Capture the cell that displays the provided text and extract its (x, y) central coordinate. 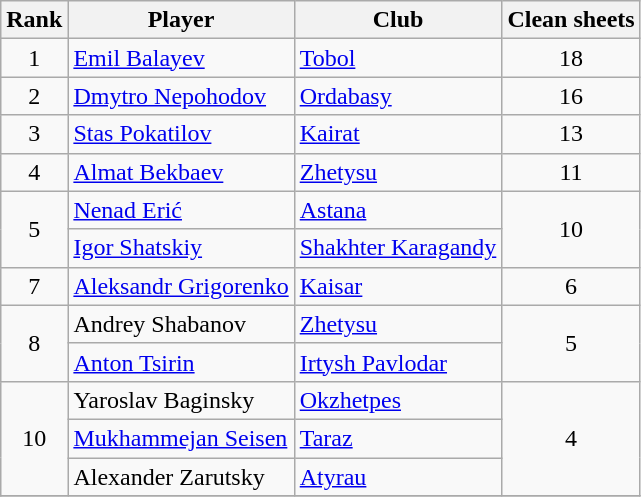
Taraz (398, 438)
16 (571, 96)
Igor Shatskiy (181, 248)
Almat Bekbaev (181, 172)
Nenad Erić (181, 210)
Tobol (398, 58)
Aleksandr Grigorenko (181, 286)
Stas Pokatilov (181, 134)
Dmytro Nepohodov (181, 96)
Atyrau (398, 477)
Player (181, 20)
Kairat (398, 134)
Rank (34, 20)
3 (34, 134)
Shakhter Karagandy (398, 248)
1 (34, 58)
Alexander Zarutsky (181, 477)
18 (571, 58)
Okzhetpes (398, 400)
Andrey Shabanov (181, 324)
6 (571, 286)
Clean sheets (571, 20)
Kaisar (398, 286)
Yaroslav Baginsky (181, 400)
Club (398, 20)
13 (571, 134)
Anton Tsirin (181, 362)
Ordabasy (398, 96)
11 (571, 172)
Mukhammejan Seisen (181, 438)
7 (34, 286)
2 (34, 96)
Astana (398, 210)
8 (34, 343)
Emil Balayev (181, 58)
Irtysh Pavlodar (398, 362)
